Return the (X, Y) coordinate for the center point of the cell that contains the specified text.  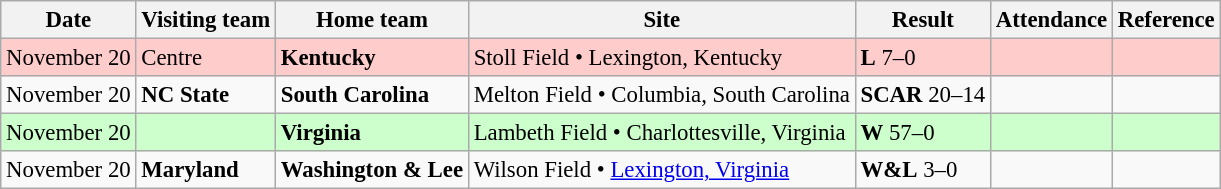
Virginia (372, 133)
W&L 3–0 (922, 170)
Reference (1166, 20)
Visiting team (206, 20)
Home team (372, 20)
Date (68, 20)
Centre (206, 58)
Result (922, 20)
Site (662, 20)
Melton Field • Columbia, South Carolina (662, 95)
Kentucky (372, 58)
South Carolina (372, 95)
SCAR 20–14 (922, 95)
Maryland (206, 170)
Stoll Field • Lexington, Kentucky (662, 58)
Wilson Field • Lexington, Virginia (662, 170)
Attendance (1051, 20)
Lambeth Field • Charlottesville, Virginia (662, 133)
W 57–0 (922, 133)
Washington & Lee (372, 170)
L 7–0 (922, 58)
NC State (206, 95)
